For the text-containing cell, return its midpoint in [X, Y] coordinate format. 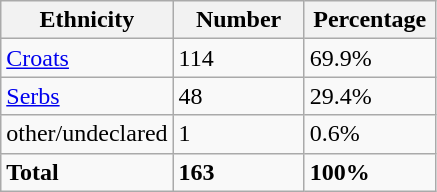
Croats [87, 58]
other/undeclared [87, 134]
29.4% [370, 96]
163 [238, 172]
Ethnicity [87, 20]
0.6% [370, 134]
Serbs [87, 96]
114 [238, 58]
69.9% [370, 58]
1 [238, 134]
Total [87, 172]
48 [238, 96]
Number [238, 20]
100% [370, 172]
Percentage [370, 20]
